From the cell containing the given text, extract its center point as (X, Y) coordinate. 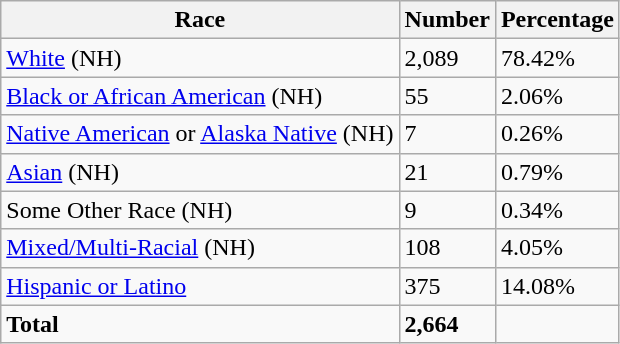
7 (447, 134)
White (NH) (200, 58)
0.34% (557, 210)
Race (200, 20)
0.26% (557, 134)
108 (447, 248)
2,089 (447, 58)
9 (447, 210)
2,664 (447, 324)
14.08% (557, 286)
Mixed/Multi-Racial (NH) (200, 248)
Number (447, 20)
21 (447, 172)
Asian (NH) (200, 172)
Native American or Alaska Native (NH) (200, 134)
Total (200, 324)
78.42% (557, 58)
375 (447, 286)
0.79% (557, 172)
4.05% (557, 248)
Black or African American (NH) (200, 96)
Hispanic or Latino (200, 286)
55 (447, 96)
Some Other Race (NH) (200, 210)
2.06% (557, 96)
Percentage (557, 20)
